Output the (X, Y) coordinate of the center of the cell containing the given text.  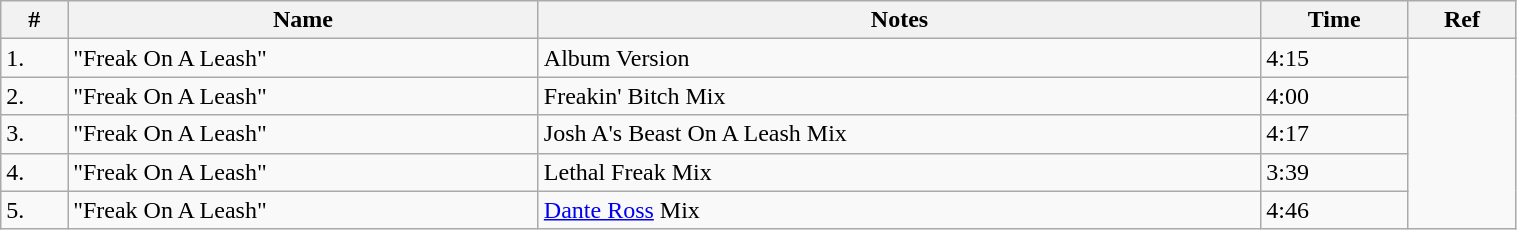
Time (1334, 20)
# (34, 20)
Ref (1462, 20)
2. (34, 96)
4:15 (1334, 58)
Name (304, 20)
4. (34, 172)
1. (34, 58)
Album Version (899, 58)
Josh A's Beast On A Leash Mix (899, 134)
Notes (899, 20)
Lethal Freak Mix (899, 172)
5. (34, 210)
4:00 (1334, 96)
3. (34, 134)
Dante Ross Mix (899, 210)
4:17 (1334, 134)
4:46 (1334, 210)
Freakin' Bitch Mix (899, 96)
3:39 (1334, 172)
